Identify which cell holds the provided text, then report its [x, y] central coordinate. 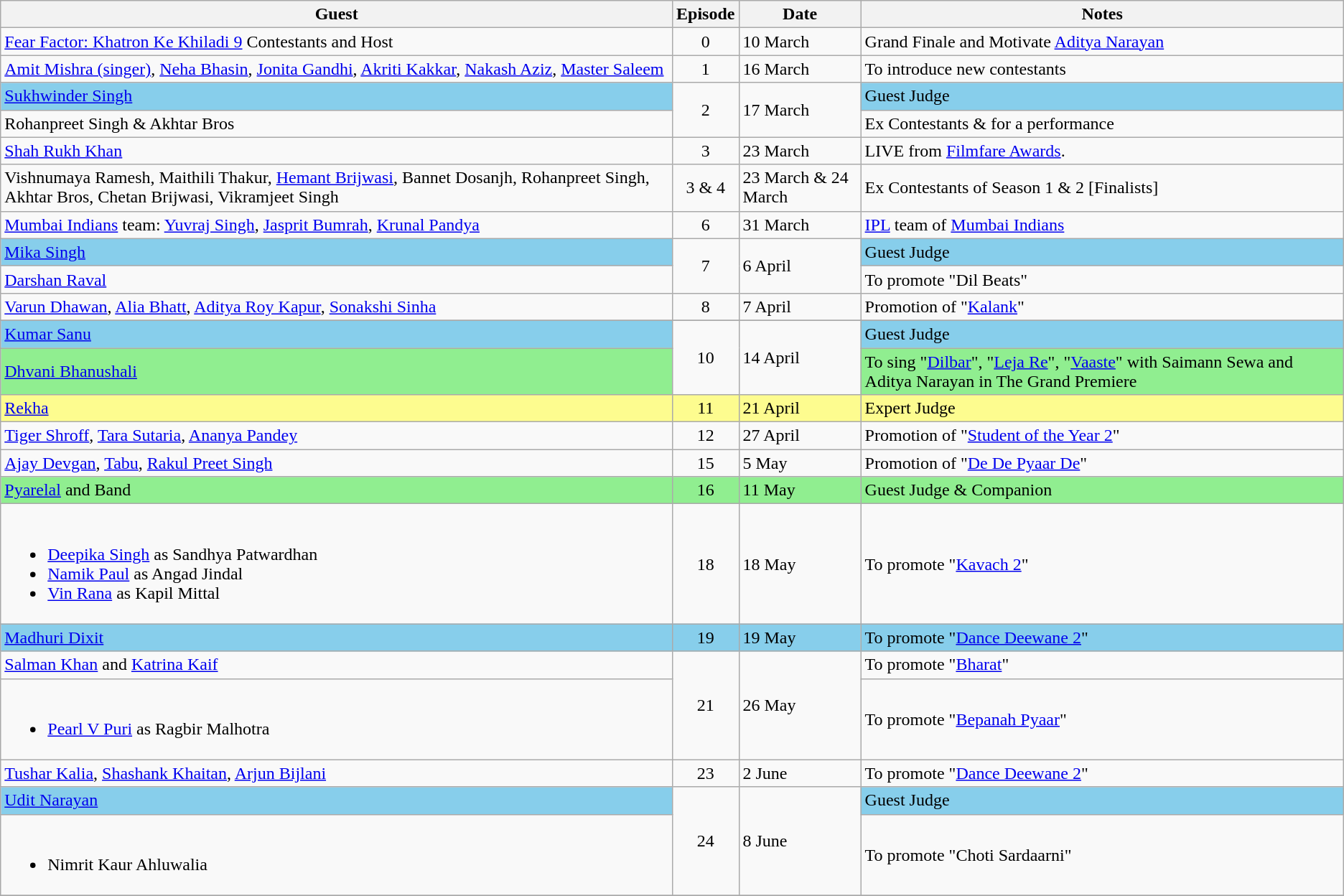
16 March [800, 69]
Udit Narayan [337, 801]
27 April [800, 436]
Vishnumaya Ramesh, Maithili Thakur, Hemant Brijwasi, Bannet Dosanjh, Rohanpreet Singh, Akhtar Bros, Chetan Brijwasi, Vikramjeet Singh [337, 188]
Fear Factor: Khatron Ke Khiladi 9 Contestants and Host [337, 42]
8 [706, 307]
Ajay Devgan, Tabu, Rakul Preet Singh [337, 463]
Grand Finale and Motivate Aditya Narayan [1102, 42]
Promotion of "De De Pyaar De" [1102, 463]
Shah Rukh Khan [337, 151]
10 March [800, 42]
0 [706, 42]
8 June [800, 841]
5 May [800, 463]
Pyarelal and Band [337, 490]
Episode [706, 14]
15 [706, 463]
11 [706, 409]
23 March [800, 151]
6 [706, 225]
Tiger Shroff, Tara Sutaria, Ananya Pandey [337, 436]
Expert Judge [1102, 409]
26 May [800, 705]
Pearl V Puri as Ragbir Malhotra [337, 719]
Kumar Sanu [337, 334]
Varun Dhawan, Alia Bhatt, Aditya Roy Kapur, Sonakshi Sinha [337, 307]
To promote "Bepanah Pyaar" [1102, 719]
18 [706, 564]
1 [706, 69]
To sing "Dilbar", "Leja Re", "Vaaste" with Saimann Sewa and Aditya Narayan in The Grand Premiere [1102, 370]
Promotion of "Kalank" [1102, 307]
19 May [800, 638]
16 [706, 490]
31 March [800, 225]
12 [706, 436]
Nimrit Kaur Ahluwalia [337, 854]
19 [706, 638]
18 May [800, 564]
To promote "Kavach 2" [1102, 564]
17 March [800, 110]
Sukhwinder Singh [337, 96]
Rohanpreet Singh & Akhtar Bros [337, 123]
Tushar Kalia, Shashank Khaitan, Arjun Bijlani [337, 773]
Guest Judge & Companion [1102, 490]
Mumbai Indians team: Yuvraj Singh, Jasprit Bumrah, Krunal Pandya [337, 225]
Amit Mishra (singer), Neha Bhasin, Jonita Gandhi, Akriti Kakkar, Nakash Aziz, Master Saleem [337, 69]
6 April [800, 266]
Rekha [337, 409]
Ex Contestants of Season 1 & 2 [Finalists] [1102, 188]
3 [706, 151]
2 [706, 110]
Salman Khan and Katrina Kaif [337, 665]
14 April [800, 358]
To promote "Bharat" [1102, 665]
Date [800, 14]
21 April [800, 409]
To promote "Choti Sardaarni" [1102, 854]
23 [706, 773]
3 & 4 [706, 188]
Mika Singh [337, 252]
7 April [800, 307]
Dhvani Bhanushali [337, 370]
To introduce new contestants [1102, 69]
Ex Contestants & for a performance [1102, 123]
2 June [800, 773]
IPL team of Mumbai Indians [1102, 225]
10 [706, 358]
21 [706, 705]
Deepika Singh as Sandhya PatwardhanNamik Paul as Angad JindalVin Rana as Kapil Mittal [337, 564]
Madhuri Dixit [337, 638]
Notes [1102, 14]
11 May [800, 490]
24 [706, 841]
Promotion of "Student of the Year 2" [1102, 436]
To promote "Dil Beats" [1102, 279]
Guest [337, 14]
23 March & 24 March [800, 188]
7 [706, 266]
LIVE from Filmfare Awards. [1102, 151]
Darshan Raval [337, 279]
